Locate the cell with the specified text and output its (x, y) center coordinate. 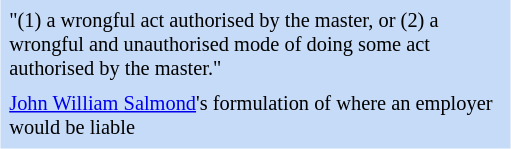
"(1) a wrongful act authorised by the master, or (2) a wrongful and unauthorised mode of doing some act authorised by the master." (256, 46)
John William Salmond's formulation of where an employer would be liable (256, 116)
